Extract the (x, y) coordinate from the center of the cell holding the provided text.  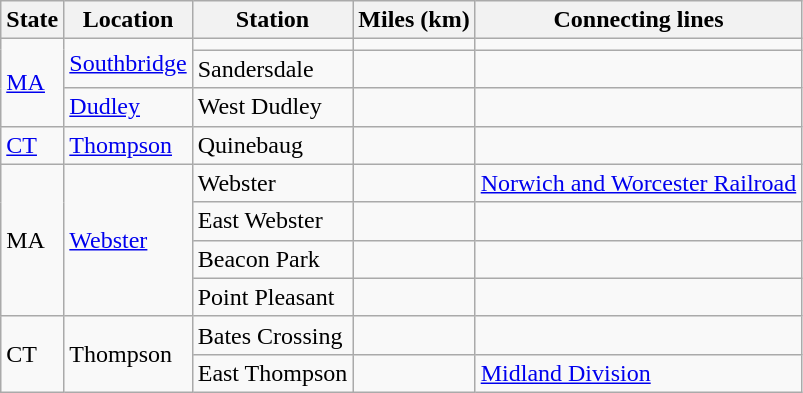
State (32, 20)
Bates Crossing (272, 335)
Norwich and Worcester Railroad (638, 183)
Midland Division (638, 373)
East Webster (272, 221)
Sandersdale (272, 69)
Miles (km) (414, 20)
Beacon Park (272, 259)
Connecting lines (638, 20)
Quinebaug (272, 145)
Point Pleasant (272, 297)
Southbridge (128, 64)
West Dudley (272, 107)
Station (272, 20)
Location (128, 20)
East Thompson (272, 373)
Dudley (128, 107)
